Find where the given text appears and provide that cell's center as (X, Y) coordinate. 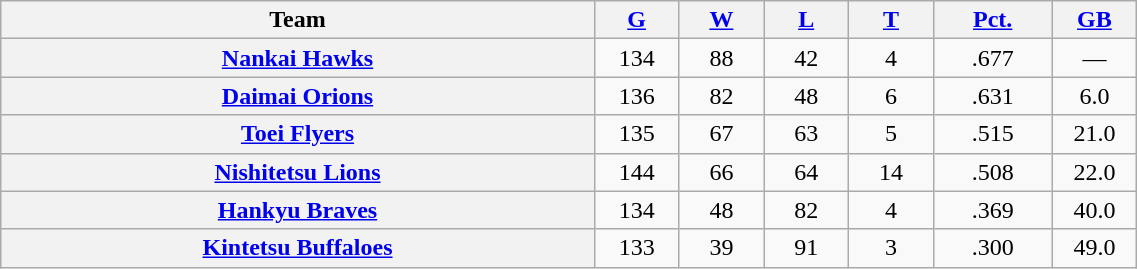
.300 (992, 248)
W (722, 20)
63 (806, 134)
64 (806, 172)
3 (892, 248)
Team (298, 20)
Nishitetsu Lions (298, 172)
T (892, 20)
Pct. (992, 20)
135 (636, 134)
6.0 (1094, 96)
49.0 (1094, 248)
Hankyu Braves (298, 210)
6 (892, 96)
144 (636, 172)
67 (722, 134)
G (636, 20)
133 (636, 248)
.508 (992, 172)
14 (892, 172)
136 (636, 96)
22.0 (1094, 172)
66 (722, 172)
GB (1094, 20)
5 (892, 134)
L (806, 20)
Kintetsu Buffaloes (298, 248)
39 (722, 248)
91 (806, 248)
— (1094, 58)
.631 (992, 96)
40.0 (1094, 210)
88 (722, 58)
42 (806, 58)
.369 (992, 210)
.677 (992, 58)
Nankai Hawks (298, 58)
21.0 (1094, 134)
.515 (992, 134)
Toei Flyers (298, 134)
Daimai Orions (298, 96)
